Provide the [X, Y] coordinate of the cell's center where the given text is located.  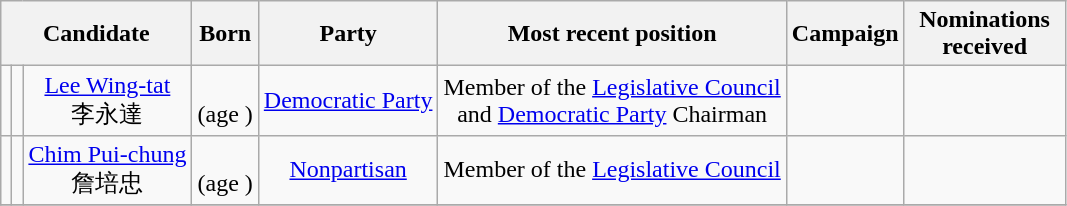
Most recent position [612, 34]
Born [225, 34]
Nonpartisan [348, 170]
Chim Pui-chung詹培忠 [108, 170]
Nominationsreceived [984, 34]
Candidate [96, 34]
Party [348, 34]
Democratic Party [348, 101]
Member of the Legislative Council [612, 170]
Lee Wing-tat李永達 [108, 101]
Member of the Legislative Counciland Democratic Party Chairman [612, 101]
Campaign [845, 34]
